Locate the cell with the specified text and output its (X, Y) center coordinate. 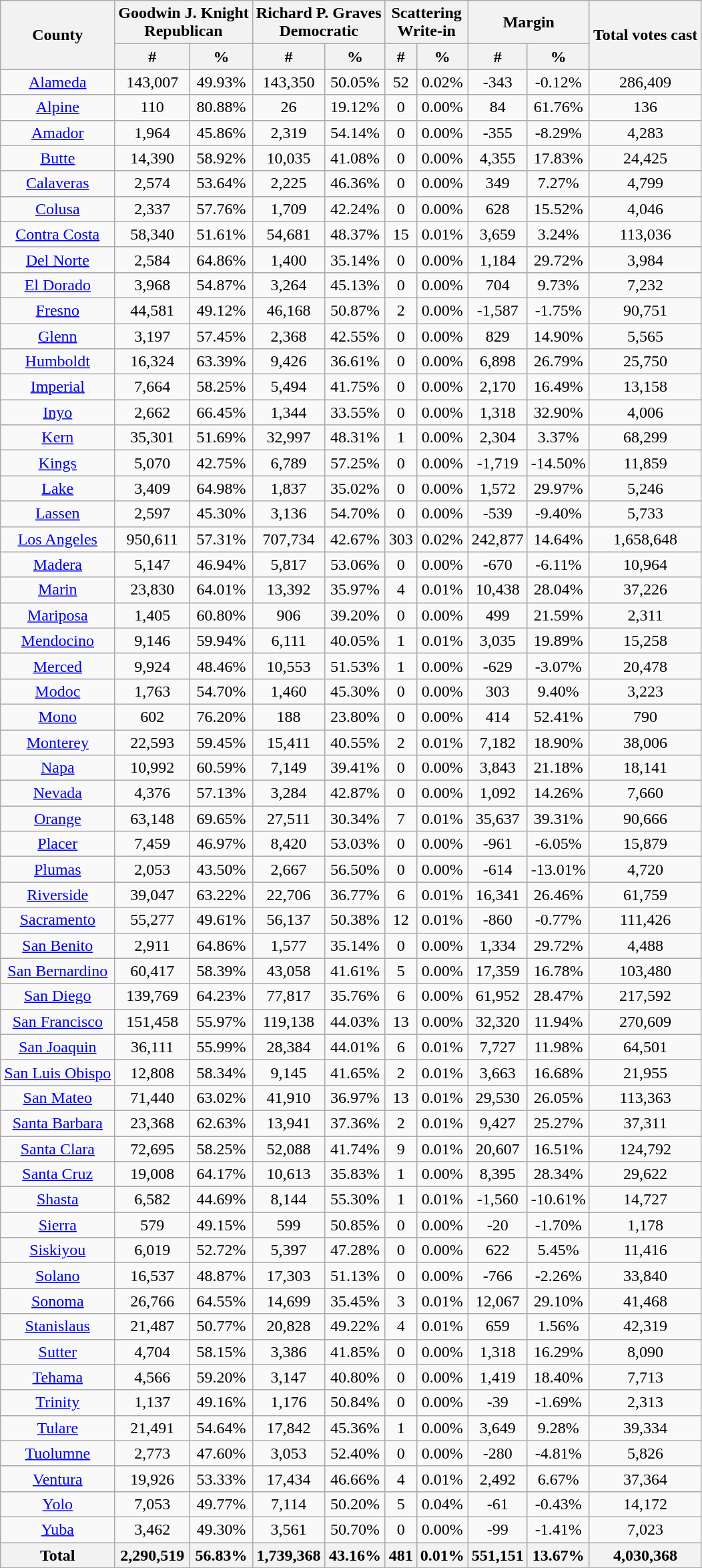
63.22% (222, 895)
3,386 (288, 1352)
10,553 (288, 666)
58.92% (222, 158)
2,492 (498, 1479)
Mariposa (57, 615)
3,284 (288, 793)
54.64% (222, 1428)
64.01% (222, 590)
622 (498, 1250)
21,487 (152, 1326)
29,530 (498, 1098)
42.67% (355, 539)
68,299 (645, 438)
51.61% (222, 234)
7 (400, 819)
47.28% (355, 1250)
55.99% (222, 1047)
Santa Barbara (57, 1123)
Butte (57, 158)
35,301 (152, 438)
44.03% (355, 1022)
-99 (498, 1529)
-6.05% (558, 844)
20,478 (645, 666)
36.77% (355, 895)
51.13% (355, 1276)
37,311 (645, 1123)
9,427 (498, 1123)
43.16% (355, 1555)
Kern (57, 438)
Los Angeles (57, 539)
7,232 (645, 285)
El Dorado (57, 285)
19.12% (355, 107)
-860 (498, 920)
139,769 (152, 996)
48.31% (355, 438)
23,830 (152, 590)
-0.77% (558, 920)
5,817 (288, 564)
2,313 (645, 1403)
829 (498, 336)
40.05% (355, 641)
63.02% (222, 1098)
44.01% (355, 1047)
90,751 (645, 310)
49.30% (222, 1529)
43.50% (222, 869)
37,364 (645, 1479)
59.94% (222, 641)
111,426 (645, 920)
5,826 (645, 1453)
49.16% (222, 1403)
704 (498, 285)
39.20% (355, 615)
1,837 (288, 488)
Sutter (57, 1352)
3,984 (645, 260)
46.36% (355, 183)
1,709 (288, 209)
18,141 (645, 768)
1,577 (288, 945)
2,053 (152, 869)
60.59% (222, 768)
659 (498, 1326)
41.74% (355, 1148)
5,733 (645, 514)
349 (498, 183)
17,842 (288, 1428)
-1.75% (558, 310)
57.25% (355, 463)
Total votes cast (645, 35)
7,023 (645, 1529)
54.87% (222, 285)
50.77% (222, 1326)
-8.29% (558, 133)
9,924 (152, 666)
52.40% (355, 1453)
17,303 (288, 1276)
11.98% (558, 1047)
41.08% (355, 158)
217,592 (645, 996)
143,007 (152, 82)
15,411 (288, 743)
2,368 (288, 336)
46,168 (288, 310)
13.67% (558, 1555)
69.65% (222, 819)
3,223 (645, 691)
1.56% (558, 1326)
36.61% (355, 362)
-0.12% (558, 82)
60.80% (222, 615)
3,035 (498, 641)
-539 (498, 514)
-343 (498, 82)
53.64% (222, 183)
41,910 (288, 1098)
32,997 (288, 438)
16.49% (558, 387)
1,184 (498, 260)
5,147 (152, 564)
3,197 (152, 336)
22,706 (288, 895)
49.77% (222, 1504)
Plumas (57, 869)
64.23% (222, 996)
151,458 (152, 1022)
54.14% (355, 133)
Total (57, 1555)
2,662 (152, 412)
ScatteringWrite-in (426, 23)
Tulare (57, 1428)
-13.01% (558, 869)
55.30% (355, 1200)
16.78% (558, 971)
46.66% (355, 1479)
3,053 (288, 1453)
-14.50% (558, 463)
1,419 (498, 1377)
Tehama (57, 1377)
3,968 (152, 285)
50.85% (355, 1225)
60,417 (152, 971)
13,941 (288, 1123)
9,146 (152, 641)
64,501 (645, 1047)
7,713 (645, 1377)
2,337 (152, 209)
4,488 (645, 945)
49.61% (222, 920)
19,008 (152, 1174)
15 (400, 234)
2,911 (152, 945)
44,581 (152, 310)
13,158 (645, 387)
16.29% (558, 1352)
49.93% (222, 82)
46.97% (222, 844)
50.87% (355, 310)
-1.41% (558, 1529)
18.90% (558, 743)
40.55% (355, 743)
5,494 (288, 387)
Yolo (57, 1504)
San Diego (57, 996)
6,898 (498, 362)
10,438 (498, 590)
39.41% (355, 768)
35.45% (355, 1301)
Mendocino (57, 641)
6,582 (152, 1200)
26,766 (152, 1301)
32.90% (558, 412)
16.51% (558, 1148)
28.47% (558, 996)
4,030,368 (645, 1555)
3,147 (288, 1377)
499 (498, 615)
Lassen (57, 514)
10,613 (288, 1174)
Calaveras (57, 183)
72,695 (152, 1148)
14,390 (152, 158)
-0.43% (558, 1504)
Monterey (57, 743)
35.83% (355, 1174)
4,376 (152, 793)
-1,587 (498, 310)
3.24% (558, 234)
45.13% (355, 285)
San Benito (57, 945)
42.87% (355, 793)
41.61% (355, 971)
Tuolumne (57, 1453)
Stanislaus (57, 1326)
3,264 (288, 285)
2,311 (645, 615)
58.39% (222, 971)
9.28% (558, 1428)
-2.26% (558, 1276)
61,759 (645, 895)
39,047 (152, 895)
42.55% (355, 336)
15,879 (645, 844)
-1,560 (498, 1200)
Sierra (57, 1225)
42.75% (222, 463)
46.94% (222, 564)
4,566 (152, 1377)
Riverside (57, 895)
50.84% (355, 1403)
6,789 (288, 463)
Trinity (57, 1403)
58,340 (152, 234)
Margin (529, 23)
599 (288, 1225)
3,136 (288, 514)
48.37% (355, 234)
Yuba (57, 1529)
143,350 (288, 82)
28,384 (288, 1047)
61,952 (498, 996)
2,290,519 (152, 1555)
38,006 (645, 743)
57.31% (222, 539)
1,405 (152, 615)
-961 (498, 844)
Inyo (57, 412)
30.34% (355, 819)
-280 (498, 1453)
26 (288, 107)
Madera (57, 564)
3,659 (498, 234)
63.39% (222, 362)
71,440 (152, 1098)
414 (498, 717)
790 (645, 717)
3,843 (498, 768)
Merced (57, 666)
-1.69% (558, 1403)
Sonoma (57, 1301)
62.63% (222, 1123)
27,511 (288, 819)
55,277 (152, 920)
8,395 (498, 1174)
53.33% (222, 1479)
37,226 (645, 590)
Alpine (57, 107)
24,425 (645, 158)
3.37% (558, 438)
Glenn (57, 336)
1,092 (498, 793)
29,622 (645, 1174)
41.75% (355, 387)
4,355 (498, 158)
Placer (57, 844)
55.97% (222, 1022)
35,637 (498, 819)
6,111 (288, 641)
628 (498, 209)
707,734 (288, 539)
Mono (57, 717)
61.76% (558, 107)
10,964 (645, 564)
551,151 (498, 1555)
45.86% (222, 133)
Solano (57, 1276)
49.15% (222, 1225)
84 (498, 107)
1,658,648 (645, 539)
242,877 (498, 539)
103,480 (645, 971)
-20 (498, 1225)
1,137 (152, 1403)
-61 (498, 1504)
48.87% (222, 1276)
15.52% (558, 209)
35.97% (355, 590)
17,359 (498, 971)
San Joaquin (57, 1047)
8,090 (645, 1352)
136 (645, 107)
Nevada (57, 793)
906 (288, 615)
Alameda (57, 82)
41,468 (645, 1301)
52.72% (222, 1250)
3,409 (152, 488)
14.64% (558, 539)
1,334 (498, 945)
13,392 (288, 590)
7,053 (152, 1504)
1,344 (288, 412)
26.79% (558, 362)
64.17% (222, 1174)
1,176 (288, 1403)
40.80% (355, 1377)
1,964 (152, 133)
5.45% (558, 1250)
44.69% (222, 1200)
Sacramento (57, 920)
39.31% (558, 819)
59.20% (222, 1377)
-1.70% (558, 1225)
29.10% (558, 1301)
950,611 (152, 539)
119,138 (288, 1022)
Contra Costa (57, 234)
4,006 (645, 412)
80.88% (222, 107)
41.65% (355, 1072)
4,720 (645, 869)
11,416 (645, 1250)
52.41% (558, 717)
7,664 (152, 387)
56,137 (288, 920)
12,808 (152, 1072)
51.69% (222, 438)
0.04% (442, 1504)
17,434 (288, 1479)
-766 (498, 1276)
10,992 (152, 768)
66.45% (222, 412)
16,537 (152, 1276)
12 (400, 920)
Fresno (57, 310)
Richard P. GravesDemocratic (319, 23)
2,773 (152, 1453)
Ventura (57, 1479)
11,859 (645, 463)
-4.81% (558, 1453)
Santa Clara (57, 1148)
10,035 (288, 158)
33,840 (645, 1276)
2,225 (288, 183)
3,649 (498, 1428)
28.34% (558, 1174)
124,792 (645, 1148)
7,727 (498, 1047)
41.85% (355, 1352)
7,182 (498, 743)
37.36% (355, 1123)
53.06% (355, 564)
20,828 (288, 1326)
7.27% (558, 183)
Goodwin J. KnightRepublican (184, 23)
29.97% (558, 488)
7,114 (288, 1504)
19,926 (152, 1479)
43,058 (288, 971)
20,607 (498, 1148)
Napa (57, 768)
2,584 (152, 260)
3 (400, 1301)
5,246 (645, 488)
3,462 (152, 1529)
2,597 (152, 514)
16.68% (558, 1072)
14,727 (645, 1200)
42.24% (355, 209)
49.12% (222, 310)
11.94% (558, 1022)
33.55% (355, 412)
16,324 (152, 362)
7,660 (645, 793)
9.40% (558, 691)
51.53% (355, 666)
42,319 (645, 1326)
7,459 (152, 844)
26.46% (558, 895)
63,148 (152, 819)
50.38% (355, 920)
47.60% (222, 1453)
Kings (57, 463)
5,397 (288, 1250)
36,111 (152, 1047)
50.70% (355, 1529)
77,817 (288, 996)
2,574 (152, 183)
San Bernardino (57, 971)
Del Norte (57, 260)
23.80% (355, 717)
28.04% (558, 590)
14,699 (288, 1301)
26.05% (558, 1098)
San Mateo (57, 1098)
7,149 (288, 768)
9,426 (288, 362)
1,572 (498, 488)
25.27% (558, 1123)
579 (152, 1225)
Santa Cruz (57, 1174)
113,363 (645, 1098)
50.20% (355, 1504)
57.76% (222, 209)
5,070 (152, 463)
54,681 (288, 234)
17.83% (558, 158)
12,067 (498, 1301)
2,304 (498, 438)
San Francisco (57, 1022)
113,036 (645, 234)
Lake (57, 488)
21.59% (558, 615)
1,739,368 (288, 1555)
64.55% (222, 1301)
9 (400, 1148)
1,460 (288, 691)
14.90% (558, 336)
188 (288, 717)
56.50% (355, 869)
9.73% (558, 285)
21,955 (645, 1072)
Orange (57, 819)
Siskiyou (57, 1250)
18.40% (558, 1377)
90,666 (645, 819)
2,667 (288, 869)
4,704 (152, 1352)
481 (400, 1555)
Amador (57, 133)
25,750 (645, 362)
58.34% (222, 1072)
57.45% (222, 336)
270,609 (645, 1022)
22,593 (152, 743)
-629 (498, 666)
Imperial (57, 387)
2,319 (288, 133)
-355 (498, 133)
-3.07% (558, 666)
1,763 (152, 691)
45.36% (355, 1428)
Marin (57, 590)
9,145 (288, 1072)
14.26% (558, 793)
56.83% (222, 1555)
76.20% (222, 717)
3,561 (288, 1529)
286,409 (645, 82)
52,088 (288, 1148)
1,400 (288, 260)
21,491 (152, 1428)
57.13% (222, 793)
8,144 (288, 1200)
2,170 (498, 387)
8,420 (288, 844)
48.46% (222, 666)
6.67% (558, 1479)
23,368 (152, 1123)
3,663 (498, 1072)
602 (152, 717)
-614 (498, 869)
-10.61% (558, 1200)
14,172 (645, 1504)
32,320 (498, 1022)
San Luis Obispo (57, 1072)
50.05% (355, 82)
-9.40% (558, 514)
52 (400, 82)
5,565 (645, 336)
1,178 (645, 1225)
-670 (498, 564)
19.89% (558, 641)
15,258 (645, 641)
110 (152, 107)
Modoc (57, 691)
16,341 (498, 895)
49.22% (355, 1326)
Shasta (57, 1200)
Colusa (57, 209)
Humboldt (57, 362)
64.98% (222, 488)
36.97% (355, 1098)
39,334 (645, 1428)
35.02% (355, 488)
-1,719 (498, 463)
-6.11% (558, 564)
35.76% (355, 996)
59.45% (222, 743)
4,046 (645, 209)
-39 (498, 1403)
4,799 (645, 183)
58.15% (222, 1352)
County (57, 35)
6,019 (152, 1250)
21.18% (558, 768)
4,283 (645, 133)
53.03% (355, 844)
